Extract the (x, y) coordinate from the center of the cell holding the provided text.  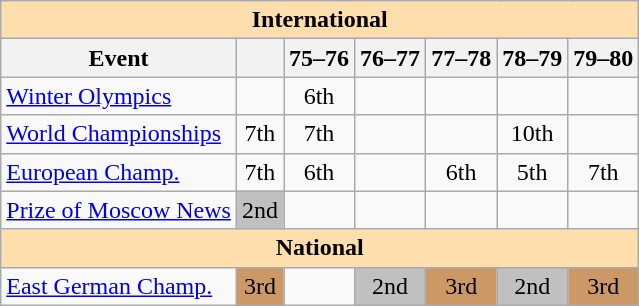
76–77 (390, 58)
European Champ. (119, 172)
75–76 (320, 58)
East German Champ. (119, 286)
Event (119, 58)
79–80 (604, 58)
5th (532, 172)
10th (532, 134)
International (320, 20)
Winter Olympics (119, 96)
World Championships (119, 134)
National (320, 248)
77–78 (462, 58)
Prize of Moscow News (119, 210)
78–79 (532, 58)
